Return (x, y) of the center of cell containing provided text 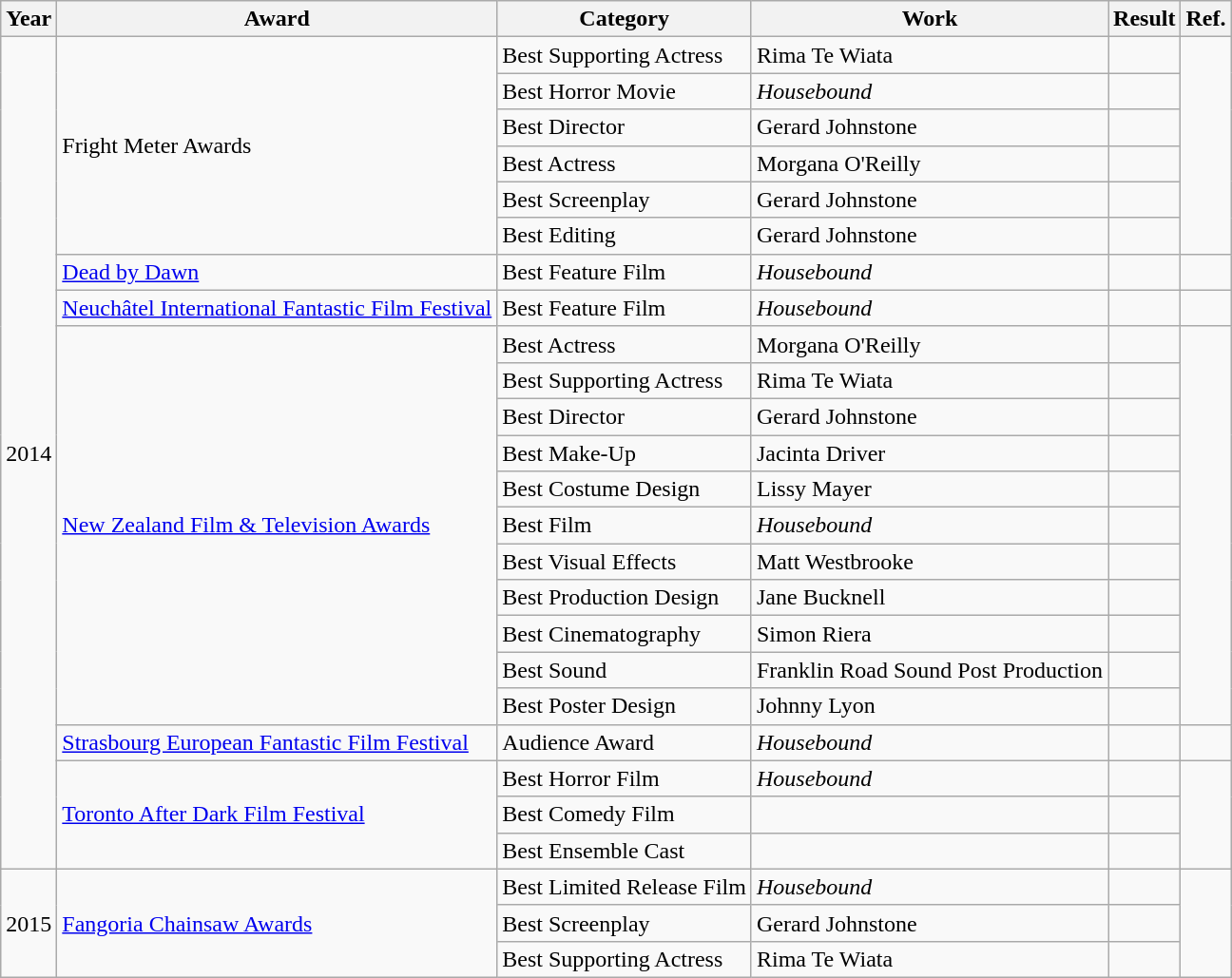
Best Production Design (625, 598)
Johnny Lyon (930, 706)
Work (930, 19)
Best Poster Design (625, 706)
Best Film (625, 526)
New Zealand Film & Television Awards (278, 525)
Best Horror Film (625, 778)
Jacinta Driver (930, 453)
Fright Meter Awards (278, 145)
Neuchâtel International Fantastic Film Festival (278, 308)
Jane Bucknell (930, 598)
Best Comedy Film (625, 815)
Simon Riera (930, 634)
Best Editing (625, 236)
Ref. (1205, 19)
Dead by Dawn (278, 272)
Strasbourg European Fantastic Film Festival (278, 742)
Result (1145, 19)
Lissy Mayer (930, 489)
Award (278, 19)
Best Costume Design (625, 489)
Toronto After Dark Film Festival (278, 815)
Best Make-Up (625, 453)
2015 (29, 923)
Best Visual Effects (625, 562)
Category (625, 19)
Audience Award (625, 742)
Best Sound (625, 670)
Best Cinematography (625, 634)
Best Limited Release Film (625, 887)
Year (29, 19)
Franklin Road Sound Post Production (930, 670)
Matt Westbrooke (930, 562)
Best Horror Movie (625, 91)
Fangoria Chainsaw Awards (278, 923)
2014 (29, 452)
Best Ensemble Cast (625, 851)
